Detect which cell encompasses the target text, then output its (x, y) center coordinate. 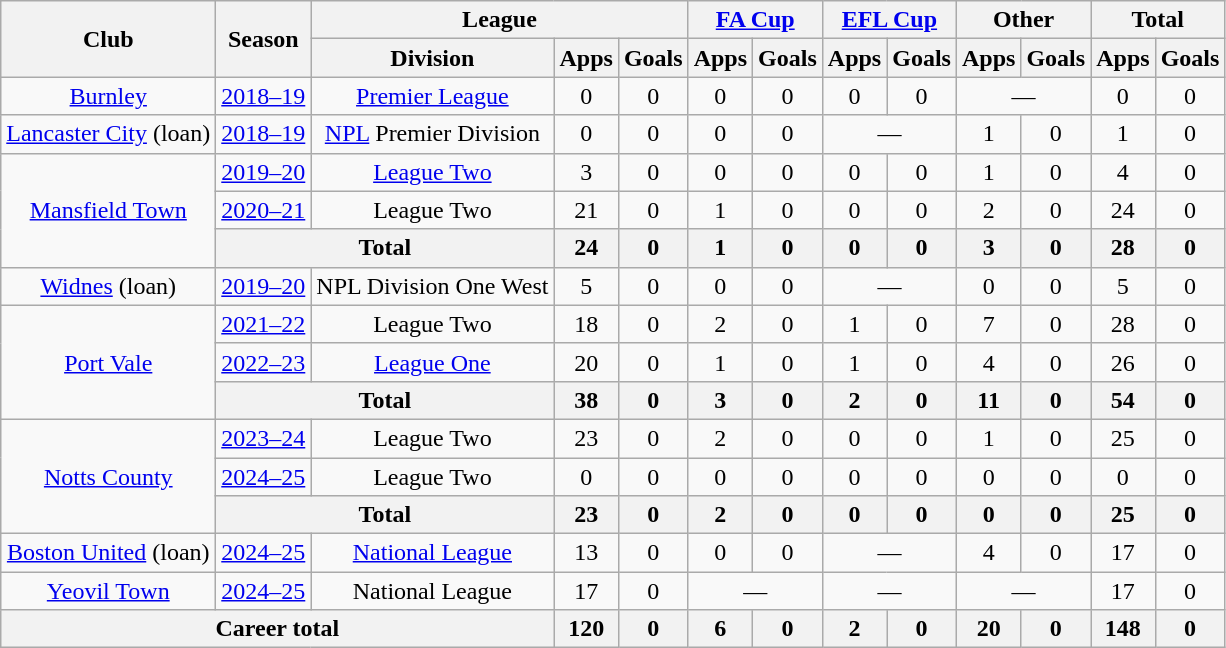
Division (432, 58)
2023–24 (264, 438)
EFL Cup (889, 20)
FA Cup (755, 20)
11 (988, 400)
Career total (278, 629)
2020–21 (264, 210)
Season (264, 39)
Yeovil Town (108, 591)
Port Vale (108, 362)
18 (586, 324)
21 (586, 210)
League One (432, 362)
148 (1123, 629)
38 (586, 400)
2022–23 (264, 362)
26 (1123, 362)
120 (586, 629)
League (500, 20)
Burnley (108, 96)
Boston United (loan) (108, 553)
Mansfield Town (108, 210)
Notts County (108, 476)
54 (1123, 400)
NPL Division One West (432, 286)
Club (108, 39)
7 (988, 324)
6 (720, 629)
Lancaster City (loan) (108, 134)
Other (1023, 20)
2021–22 (264, 324)
Premier League (432, 96)
NPL Premier Division (432, 134)
13 (586, 553)
Widnes (loan) (108, 286)
